Extract the [X, Y] coordinate from the center of the cell holding the provided text.  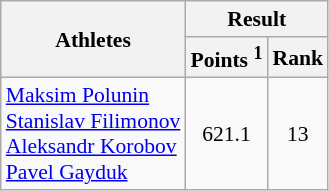
13 [298, 134]
Points 1 [226, 58]
Athletes [94, 40]
Rank [298, 58]
Maksim PoluninStanislav FilimonovAleksandr KorobovPavel Gayduk [94, 134]
621.1 [226, 134]
Result [256, 19]
